Determine the [x, y] coordinate at the center of the cell enclosing the given text.  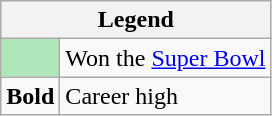
Legend [136, 20]
Career high [166, 96]
Bold [30, 96]
Won the Super Bowl [166, 58]
